Scan for the cell matching the given text and deliver its (X, Y) coordinate at center. 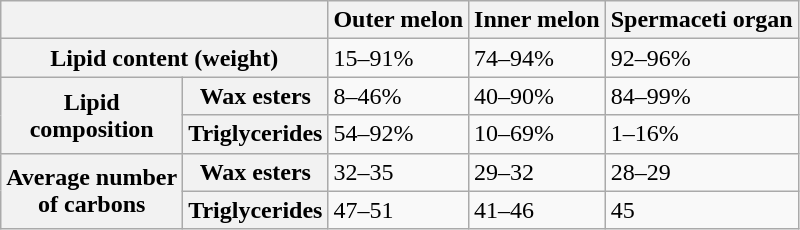
Lipid composition (92, 115)
54–92% (398, 134)
47–51 (398, 210)
15–91% (398, 58)
29–32 (538, 172)
41–46 (538, 210)
28–29 (702, 172)
10–69% (538, 134)
Inner melon (538, 20)
Average number of carbons (92, 191)
Outer melon (398, 20)
Lipid content (weight) (164, 58)
40–90% (538, 96)
92–96% (702, 58)
74–94% (538, 58)
1–16% (702, 134)
45 (702, 210)
8–46% (398, 96)
Spermaceti organ (702, 20)
32–35 (398, 172)
84–99% (702, 96)
